Determine the [x, y] coordinate at the center of the cell enclosing the given text.  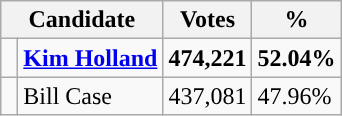
Bill Case [90, 96]
47.96% [296, 96]
Kim Holland [90, 58]
474,221 [208, 58]
Votes [208, 20]
% [296, 20]
52.04% [296, 58]
Candidate [82, 20]
437,081 [208, 96]
